Search for the cell housing the specified text and yield its [x, y] center coordinate. 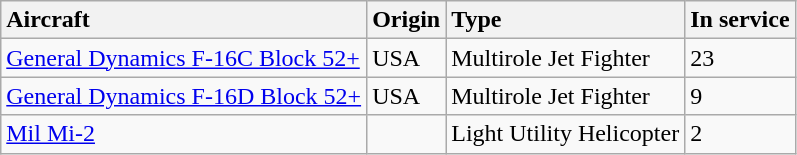
General Dynamics F-16C Block 52+ [184, 58]
General Dynamics F-16D Block 52+ [184, 96]
Aircraft [184, 20]
Origin [406, 20]
In service [740, 20]
9 [740, 96]
Light Utility Helicopter [566, 134]
2 [740, 134]
Mil Mi-2 [184, 134]
Type [566, 20]
23 [740, 58]
